Detect which cell encompasses the target text, then output its (X, Y) center coordinate. 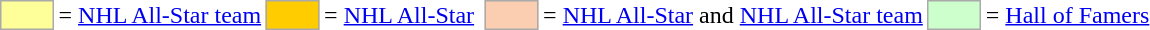
= NHL All-Star (400, 15)
= NHL All-Star and NHL All-Star team (734, 15)
= NHL All-Star team (160, 15)
